Capture the cell that displays the provided text and extract its [x, y] central coordinate. 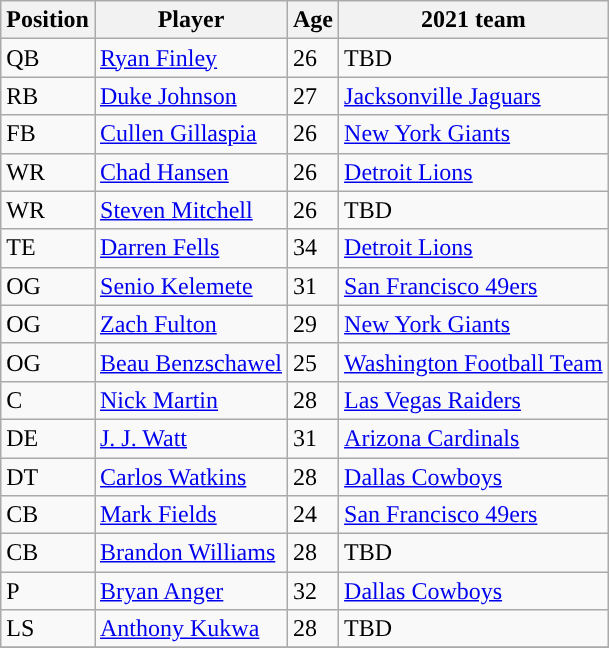
Brandon Williams [190, 553]
27 [312, 96]
LS [48, 629]
Nick Martin [190, 400]
Arizona Cardinals [474, 438]
25 [312, 362]
Senio Kelemete [190, 286]
2021 team [474, 20]
Chad Hansen [190, 172]
Mark Fields [190, 515]
TE [48, 248]
Carlos Watkins [190, 477]
QB [48, 58]
Darren Fells [190, 248]
P [48, 591]
DT [48, 477]
Player [190, 20]
Washington Football Team [474, 362]
Cullen Gillaspia [190, 134]
Duke Johnson [190, 96]
RB [48, 96]
Ryan Finley [190, 58]
29 [312, 324]
Jacksonville Jaguars [474, 96]
Zach Fulton [190, 324]
Beau Benzschawel [190, 362]
Age [312, 20]
34 [312, 248]
J. J. Watt [190, 438]
FB [48, 134]
Las Vegas Raiders [474, 400]
DE [48, 438]
Bryan Anger [190, 591]
32 [312, 591]
24 [312, 515]
Steven Mitchell [190, 210]
C [48, 400]
Position [48, 20]
Anthony Kukwa [190, 629]
